Scan for the cell matching the given text and deliver its [X, Y] coordinate at center. 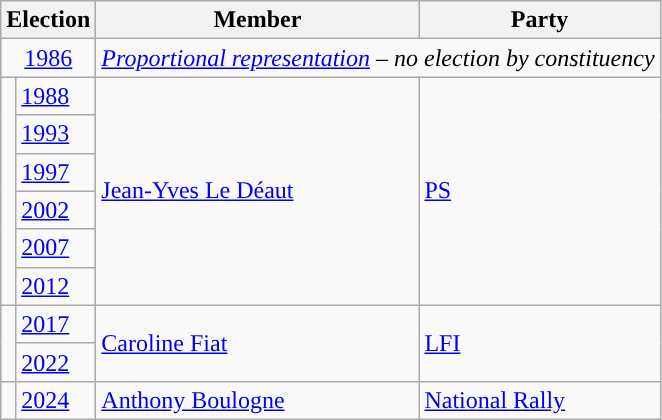
1988 [56, 96]
National Rally [540, 400]
2017 [56, 324]
Member [258, 20]
PS [540, 191]
1993 [56, 134]
Proportional representation – no election by constituency [378, 58]
1986 [48, 58]
Caroline Fiat [258, 343]
1997 [56, 172]
Jean-Yves Le Déaut [258, 191]
2007 [56, 248]
2022 [56, 362]
LFI [540, 343]
Election [48, 20]
Party [540, 20]
2012 [56, 286]
2002 [56, 210]
Anthony Boulogne [258, 400]
2024 [56, 400]
